Return the (x, y) coordinate for the center point of the cell that contains the specified text.  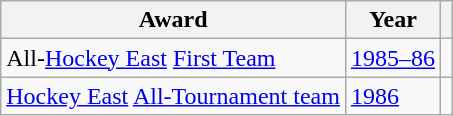
Year (392, 20)
1986 (392, 96)
All-Hockey East First Team (174, 58)
Hockey East All-Tournament team (174, 96)
1985–86 (392, 58)
Award (174, 20)
